Return the [X, Y] coordinate for the center point of the cell that contains the specified text.  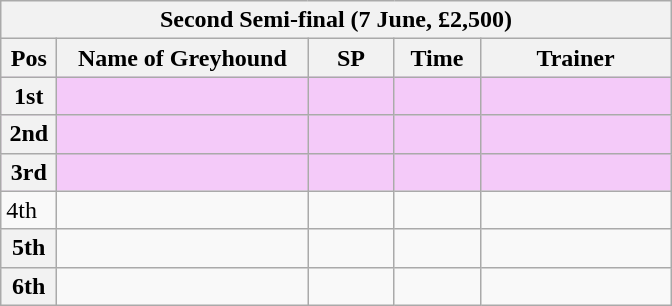
Second Semi-final (7 June, £2,500) [336, 20]
3rd [29, 172]
1st [29, 96]
SP [351, 58]
Trainer [576, 58]
2nd [29, 134]
5th [29, 248]
Time [437, 58]
4th [29, 210]
Name of Greyhound [182, 58]
6th [29, 286]
Pos [29, 58]
